For the text-containing cell, return its midpoint in [X, Y] coordinate format. 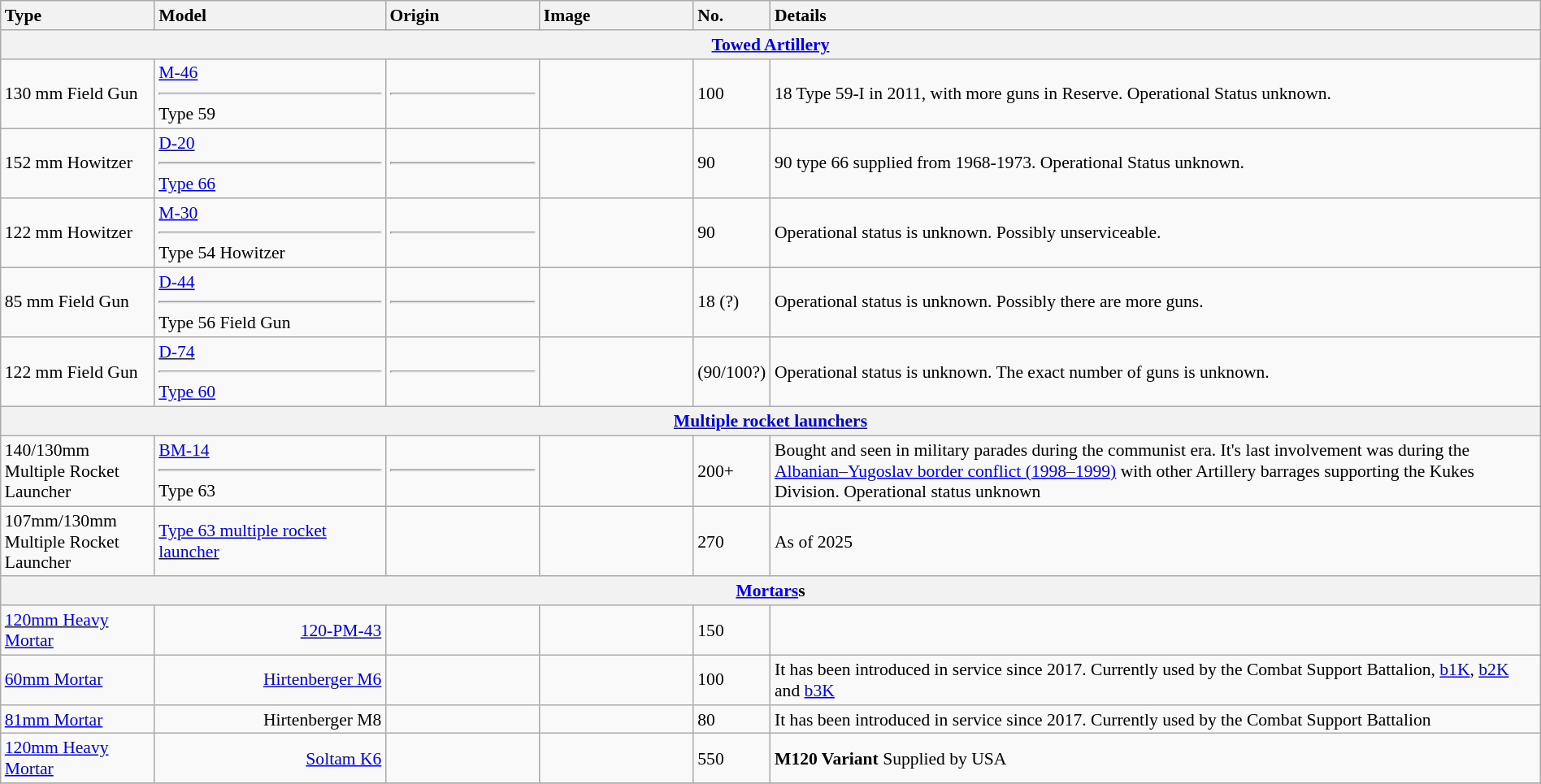
Mortarss [770, 591]
It has been introduced in service since 2017. Currently used by the Combat Support Battalion [1156, 719]
122 mm Field Gun [78, 372]
Image [616, 15]
M-30 Type 54 Howitzer [270, 232]
270 [731, 541]
Operational status is unknown. Possibly unserviceable. [1156, 232]
Type 63 multiple rocket launcher [270, 541]
It has been introduced in service since 2017. Currently used by the Combat Support Battalion, b1K, b2K and b3K [1156, 679]
D-74 Type 60 [270, 372]
M-46 Type 59 [270, 93]
200+ [731, 471]
107mm/130mm Multiple Rocket Launcher [78, 541]
Origin [462, 15]
Hirtenberger M8 [270, 719]
Model [270, 15]
BM-14 Type 63 [270, 471]
90 type 66 supplied from 1968-1973. Operational Status unknown. [1156, 163]
Operational status is unknown. Possibly there are more guns. [1156, 302]
Operational status is unknown. The exact number of guns is unknown. [1156, 372]
Type [78, 15]
18 Type 59-I in 2011, with more guns in Reserve. Operational Status unknown. [1156, 93]
550 [731, 759]
152 mm Howitzer [78, 163]
85 mm Field Gun [78, 302]
Towed Artillery [770, 44]
M120 Variant Supplied by USA [1156, 759]
Multiple rocket launchers [770, 421]
150 [731, 630]
60mm Mortar [78, 679]
As of 2025 [1156, 541]
Soltam K6 [270, 759]
D-44 Type 56 Field Gun [270, 302]
18 (?) [731, 302]
120-PM-43 [270, 630]
130 mm Field Gun [78, 93]
140/130mm Multiple Rocket Launcher [78, 471]
No. [731, 15]
Hirtenberger M6 [270, 679]
(90/100?) [731, 372]
Details [1156, 15]
81mm Mortar [78, 719]
122 mm Howitzer [78, 232]
D-20 Type 66 [270, 163]
80 [731, 719]
